Provide the (X, Y) coordinate of the cell's center where the given text is located.  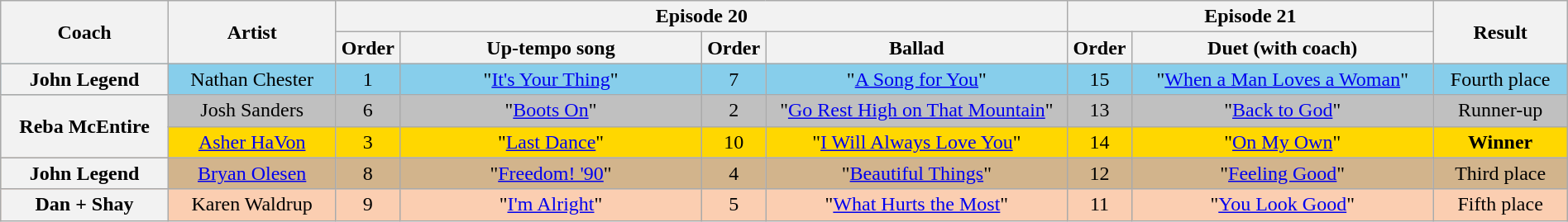
Third place (1500, 173)
Josh Sanders (251, 111)
14 (1100, 142)
"I'm Alright" (551, 205)
Up-tempo song (551, 48)
Winner (1500, 142)
12 (1100, 173)
Nathan Chester (251, 79)
"What Hurts the Most" (916, 205)
"Beautiful Things" (916, 173)
Coach (84, 32)
"I Will Always Love You" (916, 142)
3 (368, 142)
11 (1100, 205)
Episode 21 (1250, 17)
Karen Waldrup (251, 205)
6 (368, 111)
8 (368, 173)
Artist (251, 32)
5 (734, 205)
Ballad (916, 48)
"It's Your Thing" (551, 79)
"Go Rest High on That Mountain" (916, 111)
"Freedom! '90" (551, 173)
10 (734, 142)
7 (734, 79)
15 (1100, 79)
"Feeling Good" (1282, 173)
"Last Dance" (551, 142)
Bryan Olesen (251, 173)
9 (368, 205)
Fourth place (1500, 79)
Episode 20 (701, 17)
Duet (with coach) (1282, 48)
2 (734, 111)
Fifth place (1500, 205)
"Back to God" (1282, 111)
"When a Man Loves a Woman" (1282, 79)
Reba McEntire (84, 126)
Runner-up (1500, 111)
13 (1100, 111)
1 (368, 79)
"Boots On" (551, 111)
"A Song for You" (916, 79)
Dan + Shay (84, 205)
Asher HaVon (251, 142)
4 (734, 173)
"You Look Good" (1282, 205)
Result (1500, 32)
"On My Own" (1282, 142)
